Provide the [X, Y] coordinate of the cell's center where the given text is located.  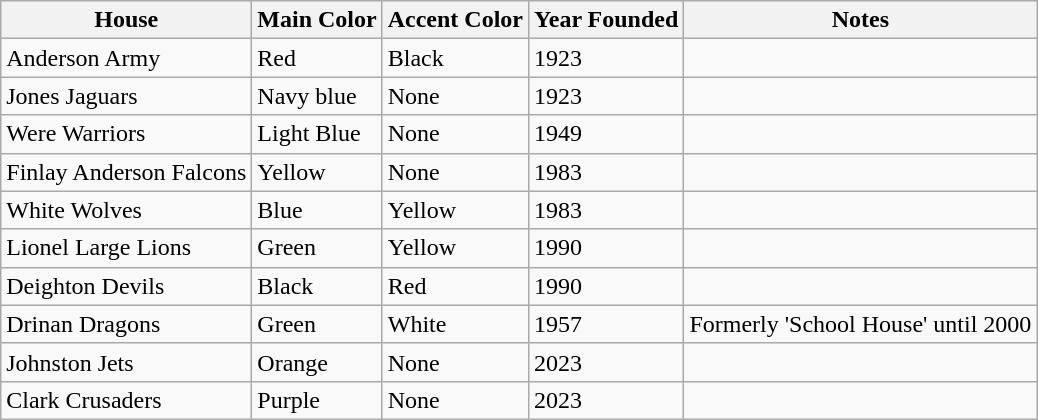
Finlay Anderson Falcons [126, 172]
Deighton Devils [126, 286]
Orange [317, 362]
Year Founded [606, 20]
Jones Jaguars [126, 96]
Anderson Army [126, 58]
Drinan Dragons [126, 324]
Blue [317, 210]
1949 [606, 134]
Formerly 'School House' until 2000 [860, 324]
Johnston Jets [126, 362]
Clark Crusaders [126, 400]
Light Blue [317, 134]
Lionel Large Lions [126, 248]
Main Color [317, 20]
White Wolves [126, 210]
Purple [317, 400]
Notes [860, 20]
House [126, 20]
Were Warriors [126, 134]
1957 [606, 324]
Accent Color [455, 20]
Navy blue [317, 96]
White [455, 324]
